Pinpoint the cell where the given text exists, returning its [X, Y] midpoint coordinate. 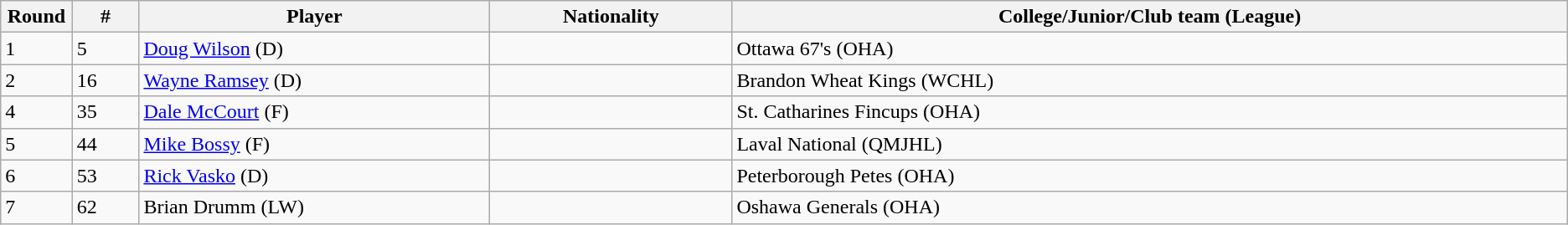
6 [37, 176]
Dale McCourt (F) [315, 112]
53 [106, 176]
Player [315, 17]
St. Catharines Fincups (OHA) [1149, 112]
Wayne Ramsey (D) [315, 80]
2 [37, 80]
Doug Wilson (D) [315, 49]
Ottawa 67's (OHA) [1149, 49]
Mike Bossy (F) [315, 144]
1 [37, 49]
16 [106, 80]
College/Junior/Club team (League) [1149, 17]
44 [106, 144]
7 [37, 207]
35 [106, 112]
# [106, 17]
4 [37, 112]
Laval National (QMJHL) [1149, 144]
Oshawa Generals (OHA) [1149, 207]
62 [106, 207]
Rick Vasko (D) [315, 176]
Nationality [611, 17]
Peterborough Petes (OHA) [1149, 176]
Round [37, 17]
Brian Drumm (LW) [315, 207]
Brandon Wheat Kings (WCHL) [1149, 80]
